Identify which cell holds the provided text, then report its (x, y) central coordinate. 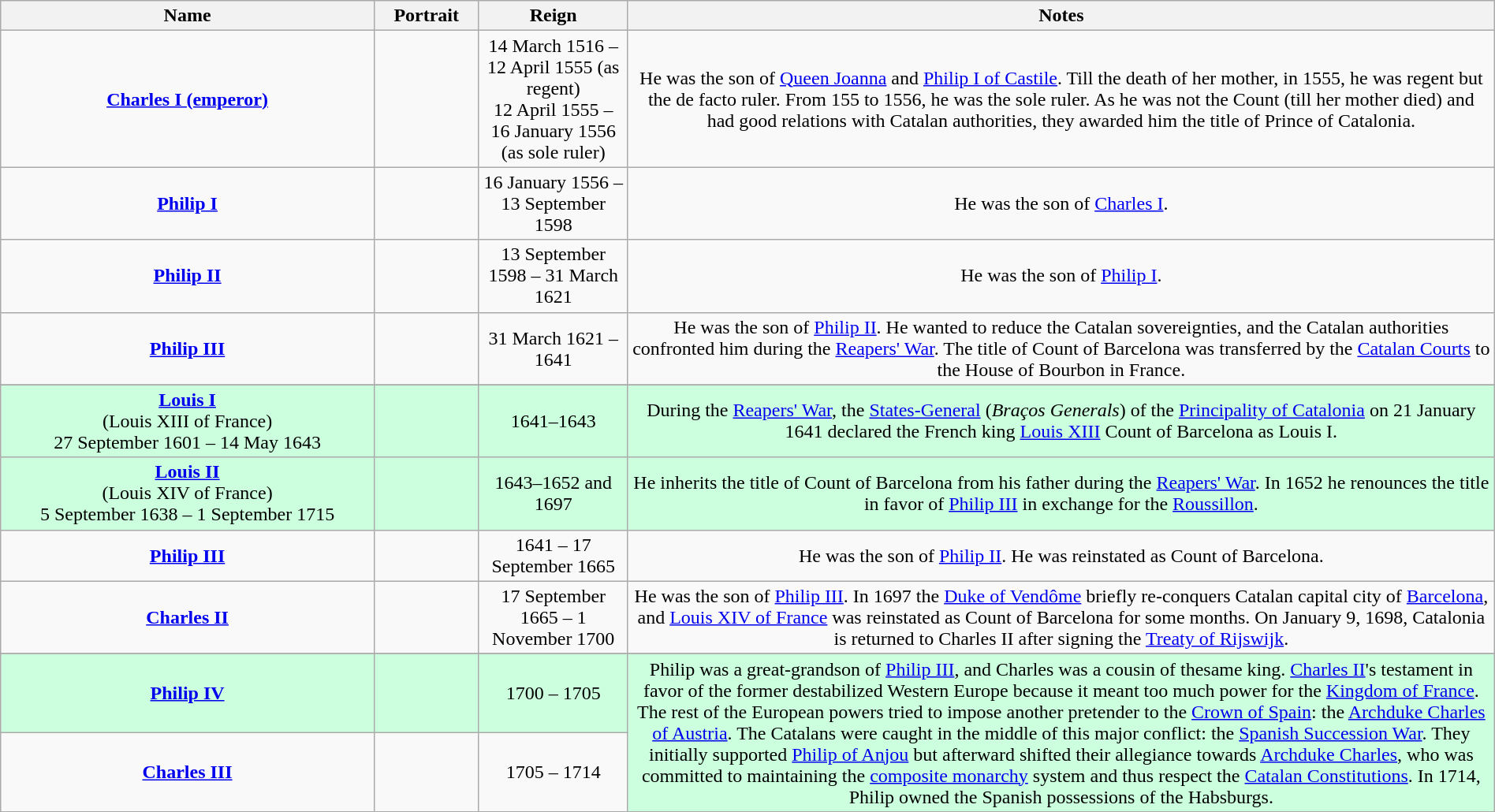
1641–1643 (554, 421)
1643–1652 and 1697 (554, 494)
He was the son of Charles I. (1061, 203)
17 September 1665 – 1 November 1700 (554, 617)
Philip II (188, 276)
13 September 1598 – 31 March 1621 (554, 276)
Reign (554, 16)
Philip IV (188, 693)
31 March 1621 – 1641 (554, 348)
Name (188, 16)
He was the son of Philip I. (1061, 276)
1705 – 1714 (554, 772)
Louis II(Louis XIV of France)5 September 1638 – 1 September 1715 (188, 494)
Notes (1061, 16)
Charles III (188, 772)
14 March 1516 – 12 April 1555 (as regent)12 April 1555 – 16 January 1556 (as sole ruler) (554, 99)
1700 – 1705 (554, 693)
He was the son of Philip II. He was reinstated as Count of Barcelona. (1061, 555)
16 January 1556 – 13 September 1598 (554, 203)
Charles II (188, 617)
Portrait (426, 16)
Philip I (188, 203)
1641 – 17 September 1665 (554, 555)
Charles I (emperor) (188, 99)
Louis I(Louis XIII of France)27 September 1601 – 14 May 1643 (188, 421)
